Return the [X, Y] coordinate for the center point of the cell that contains the specified text.  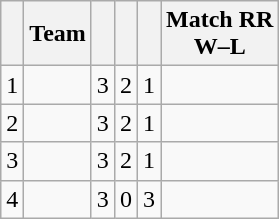
0 [126, 199]
Match RR W–L [220, 34]
Team [58, 34]
4 [12, 199]
